For the text-containing cell, return its midpoint in (x, y) coordinate format. 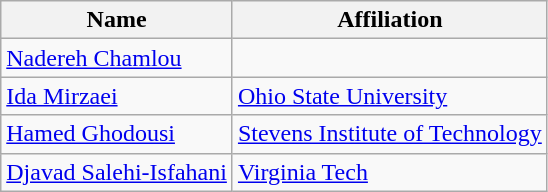
Nadereh Chamlou (117, 58)
Name (117, 20)
Ohio State University (390, 96)
Virginia Tech (390, 172)
Ida Mirzaei (117, 96)
Djavad Salehi-Isfahani (117, 172)
Hamed Ghodousi (117, 134)
Stevens Institute of Technology (390, 134)
Affiliation (390, 20)
